Capture the cell that displays the provided text and extract its (X, Y) central coordinate. 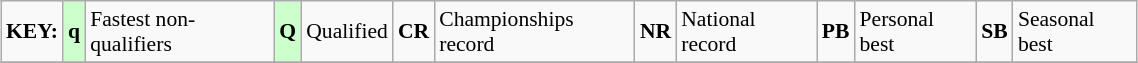
SB (994, 32)
Championships record (534, 32)
KEY: (32, 32)
National record (746, 32)
Fastest non-qualifiers (180, 32)
NR (656, 32)
Personal best (916, 32)
Seasonal best (1075, 32)
CR (414, 32)
Qualified (347, 32)
q (74, 32)
PB (836, 32)
Q (288, 32)
